Extract the [X, Y] coordinate from the center of the cell holding the provided text.  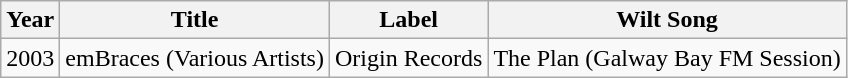
emBraces (Various Artists) [195, 58]
2003 [30, 58]
Wilt Song [667, 20]
Label [408, 20]
Year [30, 20]
Title [195, 20]
The Plan (Galway Bay FM Session) [667, 58]
Origin Records [408, 58]
